Extract the [X, Y] coordinate from the center of the cell holding the provided text.  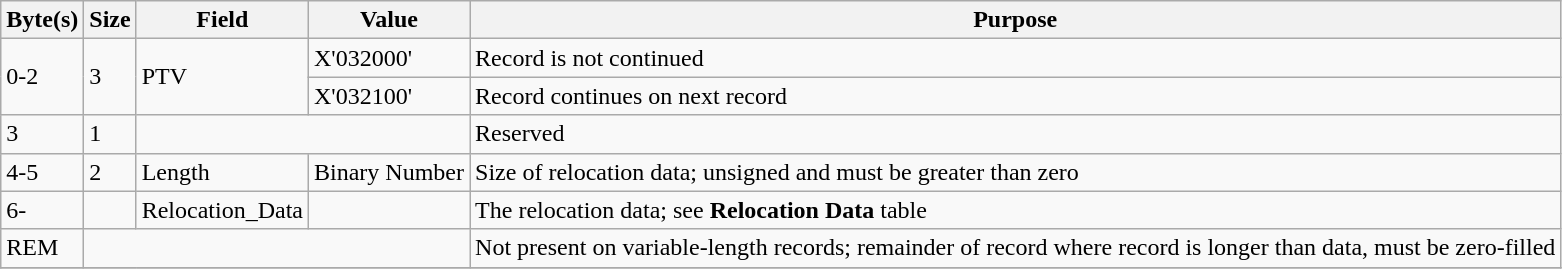
Length [222, 172]
6- [42, 210]
Record continues on next record [1016, 96]
PTV [222, 77]
Byte(s) [42, 20]
X'032000' [390, 58]
The relocation data; see Relocation Data table [1016, 210]
X'032100' [390, 96]
1 [110, 134]
REM [42, 248]
0-2 [42, 77]
Field [222, 20]
Value [390, 20]
4-5 [42, 172]
Not present on variable-length records; remainder of record where record is longer than data, must be zero-filled [1016, 248]
Record is not continued [1016, 58]
Binary Number [390, 172]
Purpose [1016, 20]
2 [110, 172]
Size [110, 20]
Reserved [1016, 134]
Size of relocation data; unsigned and must be greater than zero [1016, 172]
Relocation_Data [222, 210]
